For the text-containing cell, return its midpoint in [X, Y] coordinate format. 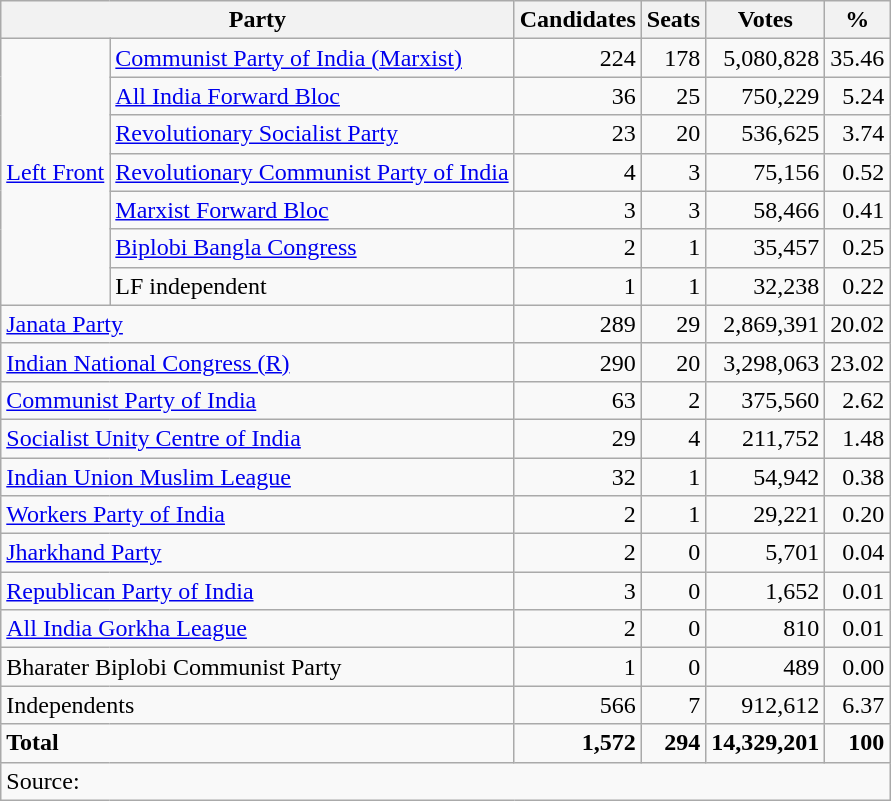
810 [766, 629]
All India Gorkha League [258, 629]
289 [578, 324]
54,942 [766, 477]
Party [258, 20]
489 [766, 667]
All India Forward Bloc [312, 96]
Janata Party [258, 324]
Communist Party of India (Marxist) [312, 58]
1,572 [578, 743]
25 [673, 96]
LF independent [312, 286]
5.24 [858, 96]
Indian Union Muslim League [258, 477]
566 [578, 705]
0.00 [858, 667]
5,701 [766, 553]
3,298,063 [766, 362]
14,329,201 [766, 743]
2,869,391 [766, 324]
% [858, 20]
Revolutionary Socialist Party [312, 134]
35,457 [766, 248]
35.46 [858, 58]
3.74 [858, 134]
Candidates [578, 20]
29,221 [766, 515]
Communist Party of India [258, 400]
178 [673, 58]
224 [578, 58]
Socialist Unity Centre of India [258, 438]
23 [578, 134]
Biplobi Bangla Congress [312, 248]
0.22 [858, 286]
Indian National Congress (R) [258, 362]
294 [673, 743]
Bharater Biplobi Communist Party [258, 667]
0.04 [858, 553]
0.20 [858, 515]
0.25 [858, 248]
Jharkhand Party [258, 553]
58,466 [766, 210]
1,652 [766, 591]
Republican Party of India [258, 591]
375,560 [766, 400]
Revolutionary Communist Party of India [312, 172]
0.38 [858, 477]
Marxist Forward Bloc [312, 210]
Votes [766, 20]
23.02 [858, 362]
63 [578, 400]
536,625 [766, 134]
5,080,828 [766, 58]
0.41 [858, 210]
Workers Party of India [258, 515]
1.48 [858, 438]
36 [578, 96]
Left Front [56, 172]
Independents [258, 705]
290 [578, 362]
Seats [673, 20]
Total [258, 743]
6.37 [858, 705]
32 [578, 477]
912,612 [766, 705]
2.62 [858, 400]
7 [673, 705]
20.02 [858, 324]
211,752 [766, 438]
Source: [446, 781]
100 [858, 743]
75,156 [766, 172]
750,229 [766, 96]
32,238 [766, 286]
0.52 [858, 172]
